Identify which cell holds the provided text, then report its [x, y] central coordinate. 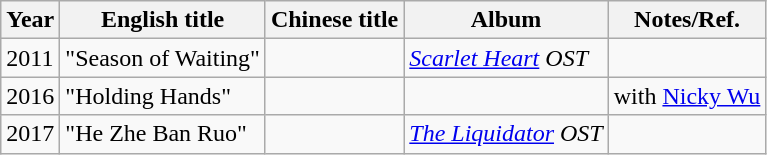
2017 [30, 134]
Notes/Ref. [687, 20]
The Liquidator OST [506, 134]
English title [163, 20]
2011 [30, 58]
"Season of Waiting" [163, 58]
2016 [30, 96]
Year [30, 20]
Album [506, 20]
"Holding Hands" [163, 96]
Chinese title [334, 20]
"He Zhe Ban Ruo" [163, 134]
with Nicky Wu [687, 96]
Scarlet Heart OST [506, 58]
